Output the [x, y] coordinate of the center of the cell containing the given text.  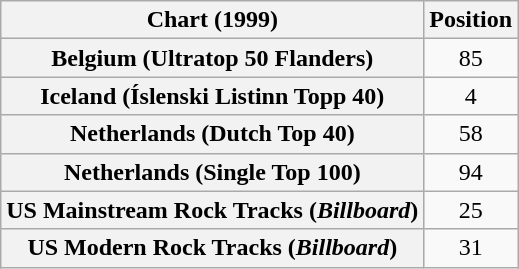
Netherlands (Dutch Top 40) [212, 134]
US Mainstream Rock Tracks (Billboard) [212, 210]
US Modern Rock Tracks (Billboard) [212, 248]
Chart (1999) [212, 20]
58 [471, 134]
25 [471, 210]
Belgium (Ultratop 50 Flanders) [212, 58]
Netherlands (Single Top 100) [212, 172]
4 [471, 96]
85 [471, 58]
94 [471, 172]
Iceland (Íslenski Listinn Topp 40) [212, 96]
31 [471, 248]
Position [471, 20]
